Output the (x, y) coordinate of the center of the cell containing the given text.  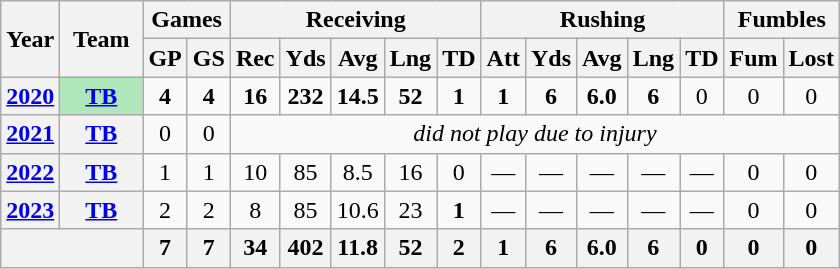
2023 (30, 210)
GP (165, 58)
34 (255, 248)
14.5 (358, 96)
Year (30, 39)
Fum (754, 58)
8 (255, 210)
2020 (30, 96)
402 (306, 248)
Rushing (602, 20)
GS (208, 58)
Rec (255, 58)
did not play due to injury (534, 134)
2021 (30, 134)
10.6 (358, 210)
Games (186, 20)
23 (410, 210)
10 (255, 172)
11.8 (358, 248)
Lost (811, 58)
Att (503, 58)
Receiving (356, 20)
2022 (30, 172)
8.5 (358, 172)
Team (102, 39)
Fumbles (782, 20)
232 (306, 96)
